Capture the cell that displays the provided text and extract its (x, y) central coordinate. 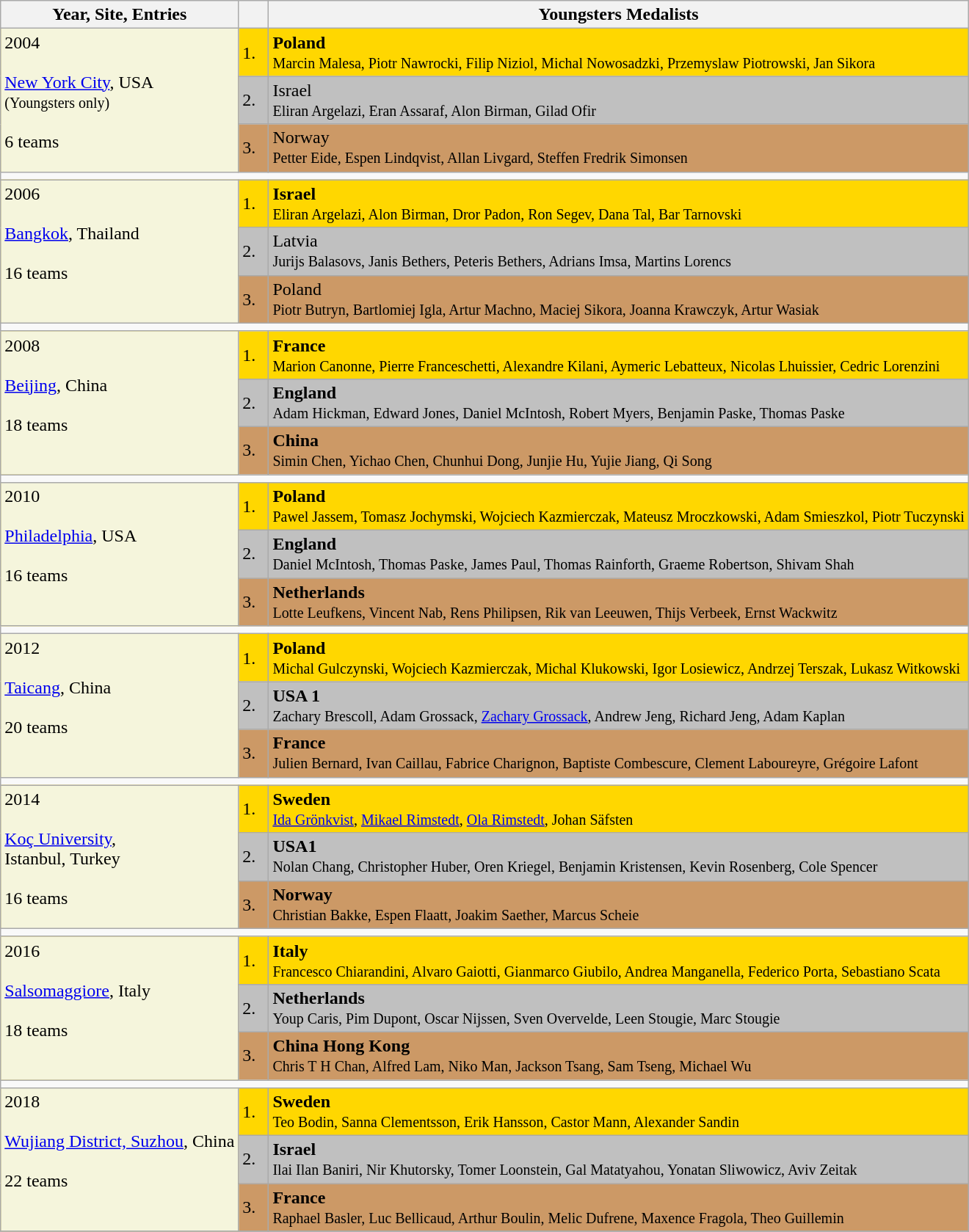
2010 Philadelphia, USA 16 teams (120, 555)
Poland Pawel Jassem, Tomasz Jochymski, Wojciech Kazmierczak, Mateusz Mroczkowski, Adam Smieszkol, Piotr Tuczynski (618, 506)
Norway Petter Eide, Espen Lindqvist, Allan Livgard, Steffen Fredrik Simonsen (618, 148)
Israel Eliran Argelazi, Eran Assaraf, Alon Birman, Gilad Ofir (618, 100)
Netherlands Youp Caris, Pim Dupont, Oscar Nijssen, Sven Overvelde, Leen Stougie, Marc Stougie (618, 1008)
Poland Marcin Malesa, Piotr Nawrocki, Filip Niziol, Michal Nowosadzki, Przemyslaw Piotrowski, Jan Sikora (618, 53)
England Adam Hickman, Edward Jones, Daniel McIntosh, Robert Myers, Benjamin Paske, Thomas Paske (618, 402)
PolandPiotr Butryn, Bartlomiej Igla, Artur Machno, Maciej Sikora, Joanna Krawczyk, Artur Wasiak (618, 299)
LatviaJurijs Balasovs, Janis Bethers, Peteris Bethers, Adrians Imsa, Martins Lorencs (618, 251)
Netherlands Lotte Leufkens, Vincent Nab, Rens Philipsen, Rik van Leeuwen, Thijs Verbeek, Ernst Wackwitz (618, 602)
2008 Beijing, China 18 teams (120, 402)
Israel Ilai Ilan Baniri, Nir Khutorsky, Tomer Loonstein, Gal Matatyahou, Yonatan Sliwowicz, Aviv Zeitak (618, 1159)
Sweden Teo Bodin, Sanna Clementsson, Erik Hansson, Castor Mann, Alexander Sandin (618, 1112)
China Simin Chen, Yichao Chen, Chunhui Dong, Junjie Hu, Yujie Jiang, Qi Song (618, 451)
France Julien Bernard, Ivan Caillau, Fabrice Charignon, Baptiste Combescure, Clement Laboureyre, Grégoire Lafont (618, 753)
IsraelEliran Argelazi, Alon Birman, Dror Padon, Ron Segev, Dana Tal, Bar Tarnovski (618, 204)
2012 Taicang, China 20 teams (120, 706)
2014 Koç University, Istanbul, Turkey 16 teams (120, 857)
France Raphael Basler, Luc Bellicaud, Arthur Boulin, Melic Dufrene, Maxence Fragola, Theo Guillemin (618, 1208)
France Marion Canonne, Pierre Franceschetti, Alexandre Kilani, Aymeric Lebatteux, Nicolas Lhuissier, Cedric Lorenzini (618, 355)
2018 Wujiang District, Suzhou, China 22 teams (120, 1159)
2006 Bangkok, Thailand 16 teams (120, 251)
Norway Christian Bakke, Espen Flaatt, Joakim Saether, Marcus Scheie (618, 904)
China Hong Kong Chris T H Chan, Alfred Lam, Niko Man, Jackson Tsang, Sam Tseng, Michael Wu (618, 1055)
2004 New York City, USA (Youngsters only) 6 teams (120, 100)
Italy Francesco Chiarandini, Alvaro Gaiotti, Gianmarco Giubilo, Andrea Manganella, Federico Porta, Sebastiano Scata (618, 960)
Youngsters Medalists (618, 15)
Year, Site, Entries (120, 15)
Poland Michal Gulczynski, Wojciech Kazmierczak, Michal Klukowski, Igor Losiewicz, Andrzej Terszak, Lukasz Witkowski (618, 657)
USA 1 Zachary Brescoll, Adam Grossack, Zachary Grossack, Andrew Jeng, Richard Jeng, Adam Kaplan (618, 706)
England Daniel McIntosh, Thomas Paske, James Paul, Thomas Rainforth, Graeme Robertson, Shivam Shah (618, 555)
2016 Salsomaggiore, Italy18 teams (120, 1008)
Sweden Ida Grönkvist, Mikael Rimstedt, Ola Rimstedt, Johan Säfsten (618, 809)
USA1 Nolan Chang, Christopher Huber, Oren Kriegel, Benjamin Kristensen, Kevin Rosenberg, Cole Spencer (618, 857)
